Identify which cell holds the provided text, then report its (x, y) central coordinate. 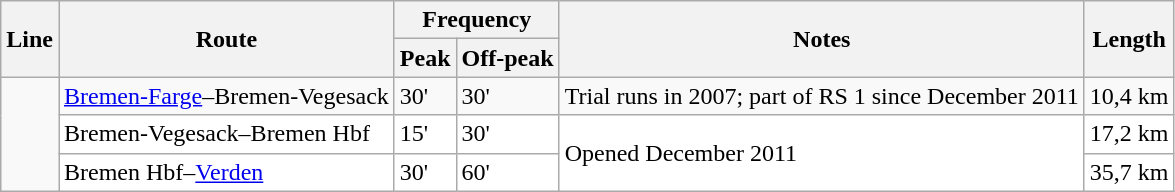
Bremen-Farge–Bremen-Vegesack (226, 96)
Frequency (476, 20)
Bremen-Vegesack–Bremen Hbf (226, 134)
60' (508, 172)
Line (30, 39)
Trial runs in 2007; part of RS 1 since December 2011 (822, 96)
Length (1129, 39)
Opened December 2011 (822, 153)
Notes (822, 39)
10,4 km (1129, 96)
15' (425, 134)
17,2 km (1129, 134)
Off-peak (508, 58)
35,7 km (1129, 172)
Bremen Hbf–Verden (226, 172)
Peak (425, 58)
Route (226, 39)
